Return the (X, Y) coordinate for the center point of the cell that contains the specified text.  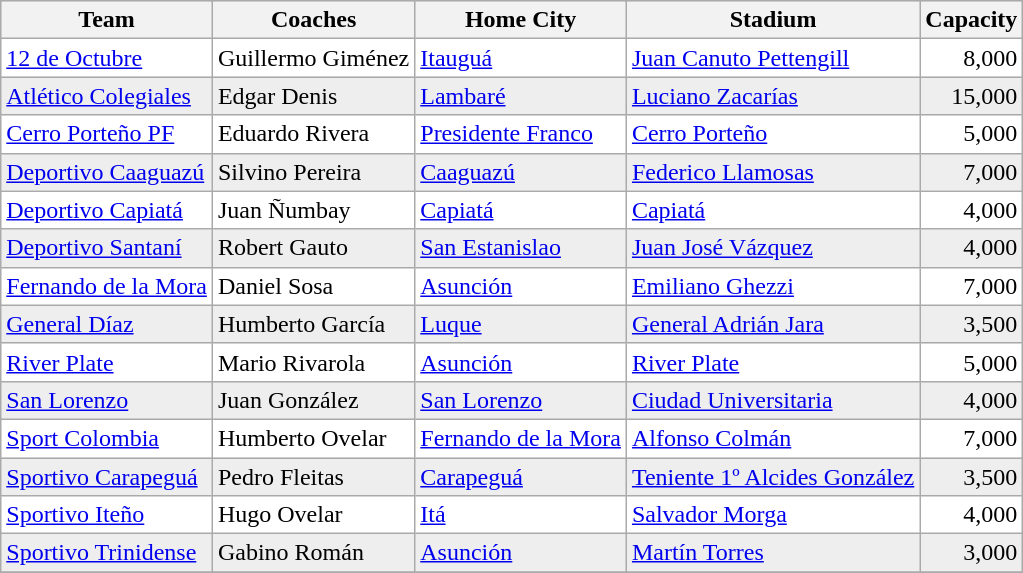
Itauguá (521, 58)
Deportivo Capiatá (107, 210)
Caaguazú (521, 172)
Team (107, 20)
Sport Colombia (107, 438)
Emiliano Ghezzi (772, 286)
Daniel Sosa (313, 286)
Luciano Zacarías (772, 96)
Humberto Ovelar (313, 438)
Cerro Porteño (772, 134)
Deportivo Caaguazú (107, 172)
Sportivo Trinidense (107, 553)
Luque (521, 324)
Capacity (972, 20)
Carapeguá (521, 477)
Cerro Porteño PF (107, 134)
Juan González (313, 400)
Edgar Denis (313, 96)
Teniente 1º Alcides González (772, 477)
Salvador Morga (772, 515)
3,000 (972, 553)
Humberto García (313, 324)
Home City (521, 20)
Juan Canuto Pettengill (772, 58)
Mario Rivarola (313, 362)
General Adrián Jara (772, 324)
Gabino Román (313, 553)
Hugo Ovelar (313, 515)
Sportivo Iteño (107, 515)
Coaches (313, 20)
Robert Gauto (313, 248)
8,000 (972, 58)
Itá (521, 515)
Alfonso Colmán (772, 438)
Sportivo Carapeguá (107, 477)
Atlético Colegiales (107, 96)
Lambaré (521, 96)
General Díaz (107, 324)
Guillermo Giménez (313, 58)
Pedro Fleitas (313, 477)
Stadium (772, 20)
Juan Ñumbay (313, 210)
Deportivo Santaní (107, 248)
Eduardo Rivera (313, 134)
San Estanislao (521, 248)
Silvino Pereira (313, 172)
Martín Torres (772, 553)
Ciudad Universitaria (772, 400)
15,000 (972, 96)
Presidente Franco (521, 134)
Juan José Vázquez (772, 248)
Federico Llamosas (772, 172)
12 de Octubre (107, 58)
